Find where the given text appears and provide that cell's center as (x, y) coordinate. 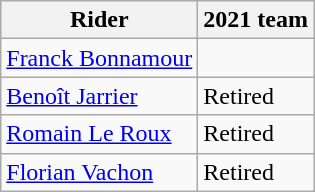
Benoît Jarrier (100, 96)
2021 team (256, 20)
Rider (100, 20)
Florian Vachon (100, 172)
Romain Le Roux (100, 134)
Franck Bonnamour (100, 58)
